Detect which cell encompasses the target text, then output its [X, Y] center coordinate. 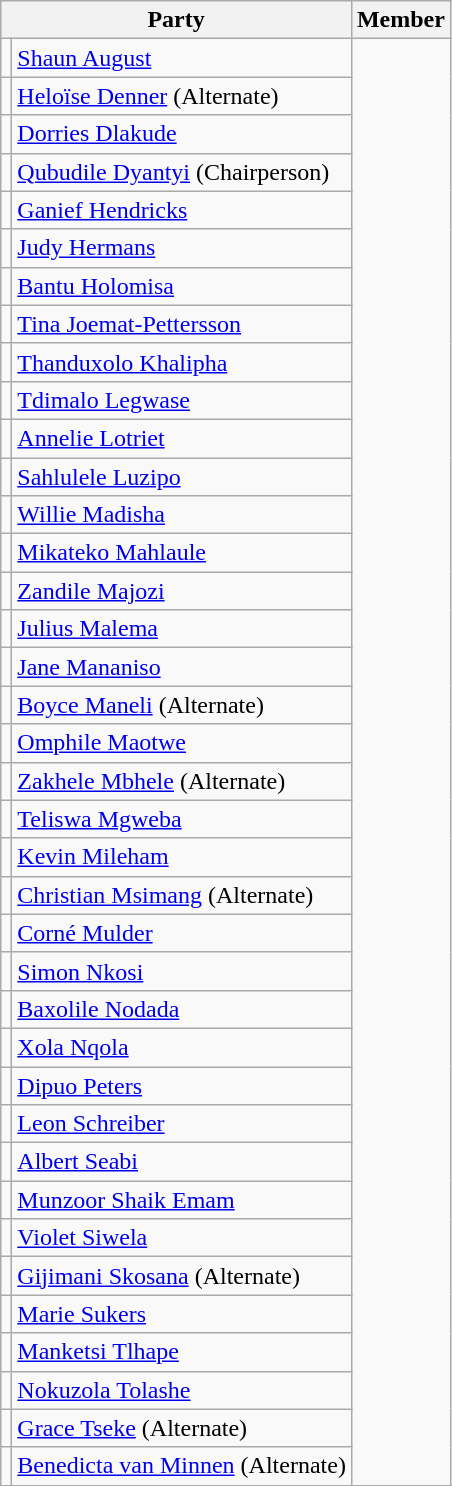
Marie Sukers [182, 1314]
Albert Seabi [182, 1162]
Christian Msimang (Alternate) [182, 895]
Omphile Maotwe [182, 743]
Heloïse Denner (Alternate) [182, 96]
Zakhele Mbhele (Alternate) [182, 781]
Willie Madisha [182, 515]
Baxolile Nodada [182, 1009]
Ganief Hendricks [182, 210]
Tdimalo Legwase [182, 400]
Dorries Dlakude [182, 134]
Simon Nkosi [182, 971]
Party [176, 20]
Judy Hermans [182, 248]
Teliswa Mgweba [182, 819]
Benedicta van Minnen (Alternate) [182, 1466]
Nokuzola Tolashe [182, 1390]
Manketsi Tlhape [182, 1352]
Zandile Majozi [182, 591]
Munzoor Shaik Emam [182, 1200]
Annelie Lotriet [182, 438]
Member [400, 20]
Boyce Maneli (Alternate) [182, 705]
Gijimani Skosana (Alternate) [182, 1276]
Tina Joemat-Pettersson [182, 324]
Grace Tseke (Alternate) [182, 1428]
Julius Malema [182, 629]
Shaun August [182, 58]
Corné Mulder [182, 933]
Qubudile Dyantyi (Chairperson) [182, 172]
Sahlulele Luzipo [182, 477]
Thanduxolo Khalipha [182, 362]
Leon Schreiber [182, 1124]
Bantu Holomisa [182, 286]
Dipuo Peters [182, 1085]
Mikateko Mahlaule [182, 553]
Jane Mananiso [182, 667]
Violet Siwela [182, 1238]
Xola Nqola [182, 1047]
Kevin Mileham [182, 857]
